Identify which cell holds the provided text, then report its [x, y] central coordinate. 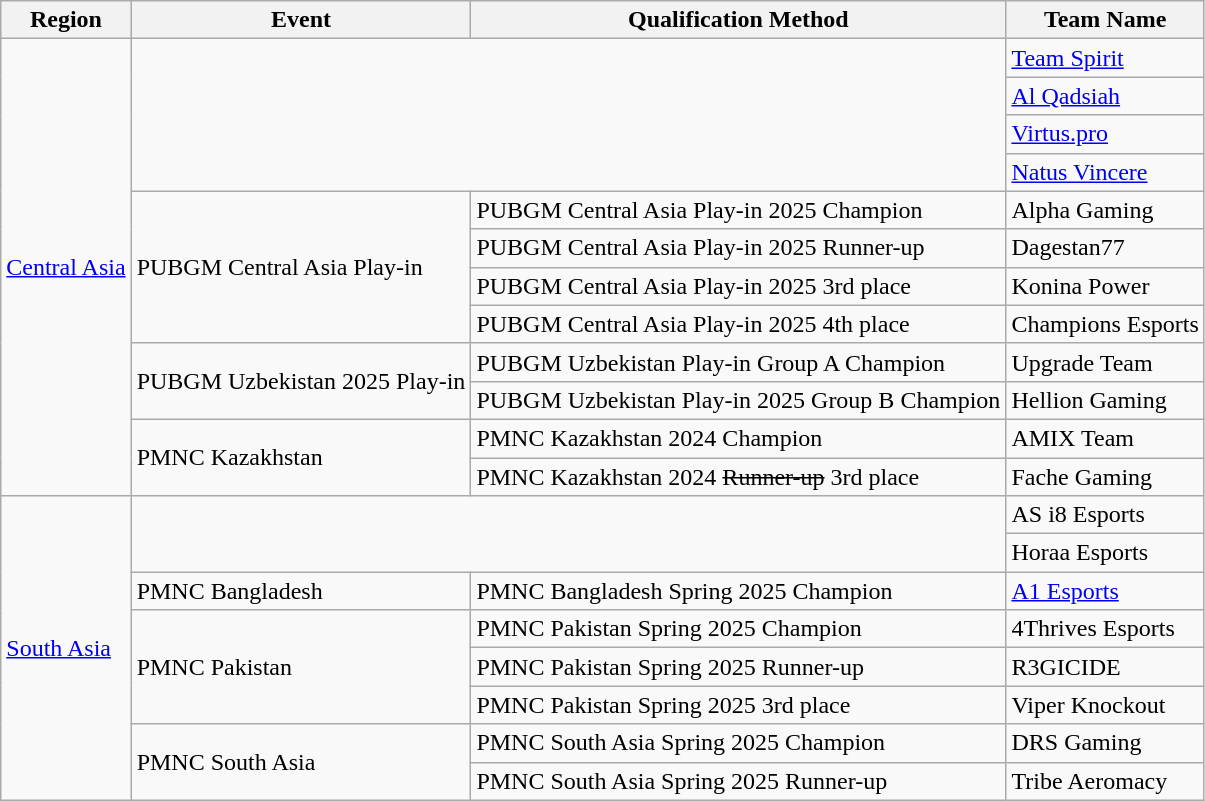
Natus Vincere [1105, 172]
PMNC Pakistan Spring 2025 3rd place [738, 705]
Alpha Gaming [1105, 210]
PUBGM Uzbekistan Play-in 2025 Group B Champion [738, 400]
PMNC Pakistan Spring 2025 Runner-up [738, 667]
Dagestan77 [1105, 248]
Region [66, 20]
R3GICIDE [1105, 667]
PMNC Bangladesh Spring 2025 Champion [738, 591]
PMNC South Asia [301, 762]
PMNC Kazakhstan 2024 Runner-up 3rd place [738, 477]
PMNC Bangladesh [301, 591]
Team Name [1105, 20]
Event [301, 20]
AS i8 Esports [1105, 515]
Viper Knockout [1105, 705]
PUBGM Central Asia Play-in 2025 Runner-up [738, 248]
PUBGM Central Asia Play-in 2025 Champion [738, 210]
PMNC Pakistan [301, 667]
Champions Esports [1105, 324]
Al Qadsiah [1105, 96]
South Asia [66, 648]
PUBGM Uzbekistan 2025 Play-in [301, 381]
Hellion Gaming [1105, 400]
4Thrives Esports [1105, 629]
PUBGM Central Asia Play-in [301, 267]
Tribe Aeromacy [1105, 781]
AMIX Team [1105, 438]
PMNC Kazakhstan 2024 Champion [738, 438]
Fache Gaming [1105, 477]
Team Spirit [1105, 58]
PUBGM Central Asia Play-in 2025 4th place [738, 324]
PUBGM Uzbekistan Play-in Group A Champion [738, 362]
PMNC South Asia Spring 2025 Runner-up [738, 781]
Central Asia [66, 268]
Virtus.pro [1105, 134]
Qualification Method [738, 20]
Horaa Esports [1105, 553]
Upgrade Team [1105, 362]
A1 Esports [1105, 591]
PMNC Kazakhstan [301, 457]
PUBGM Central Asia Play-in 2025 3rd place [738, 286]
Konina Power [1105, 286]
DRS Gaming [1105, 743]
PMNC Pakistan Spring 2025 Champion [738, 629]
PMNC South Asia Spring 2025 Champion [738, 743]
